Locate the cell with the specified text and output its (X, Y) center coordinate. 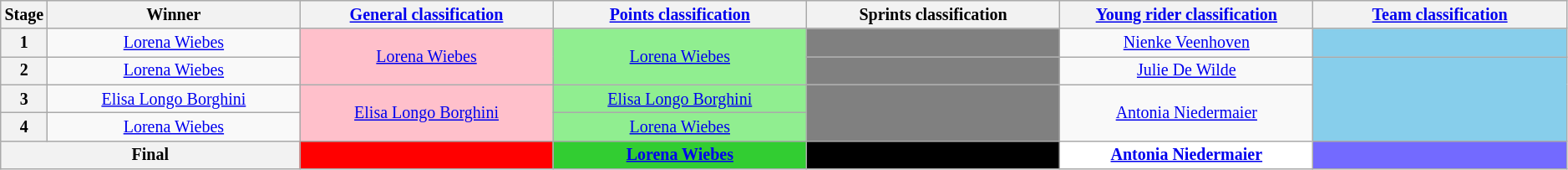
4 (24, 127)
Nienke Veenhoven (1186, 44)
Winner (174, 15)
Young rider classification (1186, 15)
Stage (24, 15)
1 (24, 44)
Sprints classification (932, 15)
3 (24, 99)
Points classification (680, 15)
Team classification (1440, 15)
General classification (426, 15)
Final (150, 154)
2 (24, 70)
Julie De Wilde (1186, 70)
